Extract the (x, y) coordinate from the center of the cell holding the provided text.  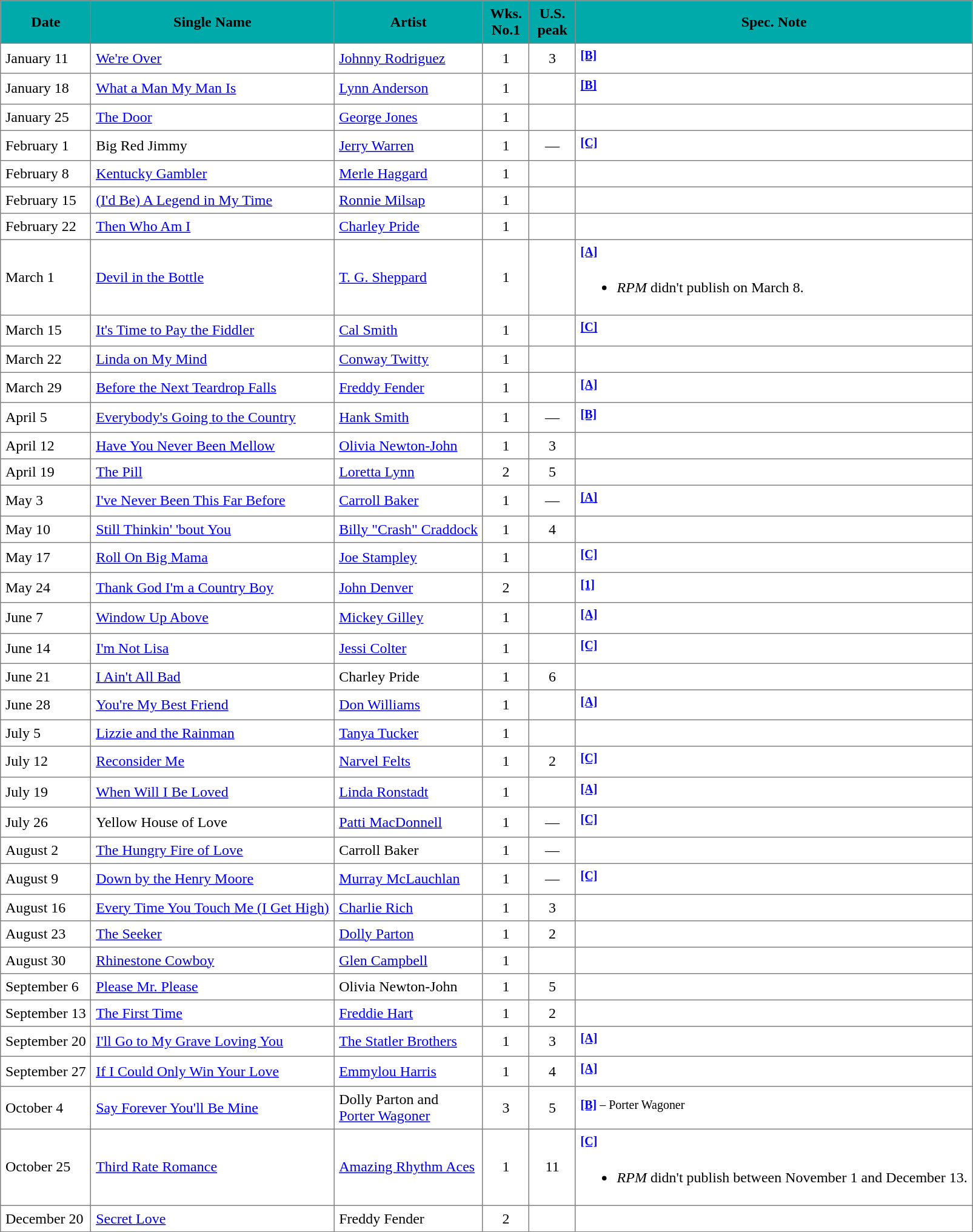
August 23 (46, 934)
The Door (212, 117)
March 15 (46, 330)
Don Williams (409, 705)
December 20 (46, 1219)
Rhinestone Cowboy (212, 960)
July 5 (46, 734)
Before the Next Teardrop Falls (212, 387)
August 16 (46, 908)
February 22 (46, 227)
Big Red Jimmy (212, 146)
Emmylou Harris (409, 1071)
Dolly Parton (409, 934)
August 2 (46, 851)
January 18 (46, 89)
The Pill (212, 472)
Narvel Felts (409, 762)
May 10 (46, 529)
Every Time You Touch Me (I Get High) (212, 908)
Merle Haggard (409, 174)
[B] – Porter Wagoner (774, 1108)
[A]RPM didn't publish on March 8. (774, 278)
Lynn Anderson (409, 89)
When Will I Be Loved (212, 792)
Joe Stampley (409, 557)
6 (552, 677)
Roll On Big Mama (212, 557)
Jessi Colter (409, 648)
Linda on My Mind (212, 359)
October 25 (46, 1168)
T. G. Sheppard (409, 278)
March 29 (46, 387)
Single Name (212, 22)
September 20 (46, 1041)
Mickey Gilley (409, 618)
August 9 (46, 879)
July 12 (46, 762)
March 1 (46, 278)
Linda Ronstadt (409, 792)
January 11 (46, 58)
The Seeker (212, 934)
Conway Twitty (409, 359)
Wks. No.1 (506, 22)
July 26 (46, 822)
The First Time (212, 1013)
Window Up Above (212, 618)
Hank Smith (409, 418)
I'll Go to My Grave Loving You (212, 1041)
If I Could Only Win Your Love (212, 1071)
October 4 (46, 1108)
Thank God I'm a Country Boy (212, 588)
Artist (409, 22)
U.S. peak (552, 22)
January 25 (46, 117)
Spec. Note (774, 22)
[C]RPM didn't publish between November 1 and December 13. (774, 1168)
Glen Campbell (409, 960)
Patti MacDonnell (409, 822)
Kentucky Gambler (212, 174)
[1] (774, 588)
Billy "Crash" Craddock (409, 529)
April 5 (46, 418)
April 19 (46, 472)
It's Time to Pay the Fiddler (212, 330)
Freddie Hart (409, 1013)
The Statler Brothers (409, 1041)
June 7 (46, 618)
Third Rate Romance (212, 1168)
Johnny Rodriguez (409, 58)
George Jones (409, 117)
Dolly Parton andPorter Wagoner (409, 1108)
Then Who Am I (212, 227)
March 22 (46, 359)
July 19 (46, 792)
Cal Smith (409, 330)
September 13 (46, 1013)
February 8 (46, 174)
Say Forever You'll Be Mine (212, 1108)
Lizzie and the Rainman (212, 734)
June 14 (46, 648)
John Denver (409, 588)
June 21 (46, 677)
Ronnie Milsap (409, 200)
Jerry Warren (409, 146)
Still Thinkin' 'bout You (212, 529)
Amazing Rhythm Aces (409, 1168)
I Ain't All Bad (212, 677)
Charlie Rich (409, 908)
You're My Best Friend (212, 705)
The Hungry Fire of Love (212, 851)
February 15 (46, 200)
(I'd Be) A Legend in My Time (212, 200)
August 30 (46, 960)
I've Never Been This Far Before (212, 501)
May 17 (46, 557)
We're Over (212, 58)
Murray McLauchlan (409, 879)
What a Man My Man Is (212, 89)
Yellow House of Love (212, 822)
April 12 (46, 446)
Secret Love (212, 1219)
September 6 (46, 986)
May 24 (46, 588)
Devil in the Bottle (212, 278)
Everybody's Going to the Country (212, 418)
February 1 (46, 146)
Have You Never Been Mellow (212, 446)
Down by the Henry Moore (212, 879)
Please Mr. Please (212, 986)
May 3 (46, 501)
Reconsider Me (212, 762)
Loretta Lynn (409, 472)
June 28 (46, 705)
I'm Not Lisa (212, 648)
Tanya Tucker (409, 734)
Date (46, 22)
11 (552, 1168)
September 27 (46, 1071)
